Locate the cell with the specified text and output its [X, Y] center coordinate. 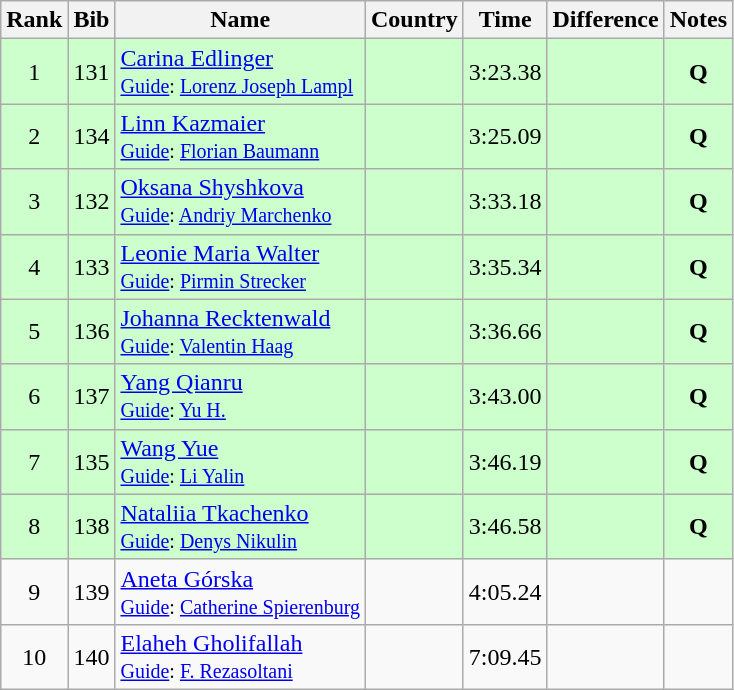
137 [92, 396]
Time [505, 20]
3:25.09 [505, 136]
3:33.18 [505, 202]
Oksana ShyshkovaGuide: Andriy Marchenko [240, 202]
Notes [698, 20]
139 [92, 592]
3 [34, 202]
Yang QianruGuide: Yu H. [240, 396]
10 [34, 656]
Johanna RecktenwaldGuide: Valentin Haag [240, 332]
136 [92, 332]
3:46.19 [505, 462]
8 [34, 526]
3:23.38 [505, 72]
Elaheh GholifallahGuide: F. Rezasoltani [240, 656]
Wang YueGuide: Li Yalin [240, 462]
135 [92, 462]
Nataliia TkachenkoGuide: Denys Nikulin [240, 526]
3:43.00 [505, 396]
9 [34, 592]
140 [92, 656]
Aneta GórskaGuide: Catherine Spierenburg [240, 592]
4:05.24 [505, 592]
3:36.66 [505, 332]
5 [34, 332]
4 [34, 266]
3:35.34 [505, 266]
Leonie Maria WalterGuide: Pirmin Strecker [240, 266]
Carina EdlingerGuide: Lorenz Joseph Lampl [240, 72]
Bib [92, 20]
7:09.45 [505, 656]
3:46.58 [505, 526]
Difference [606, 20]
6 [34, 396]
138 [92, 526]
7 [34, 462]
1 [34, 72]
133 [92, 266]
Country [415, 20]
134 [92, 136]
131 [92, 72]
2 [34, 136]
Rank [34, 20]
Name [240, 20]
Linn KazmaierGuide: Florian Baumann [240, 136]
132 [92, 202]
